Find where the given text appears and provide that cell's center as [x, y] coordinate. 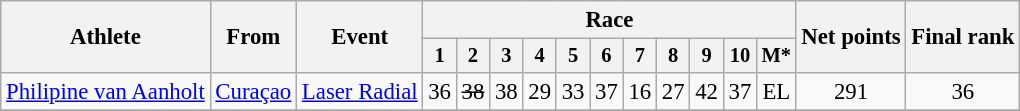
8 [674, 56]
42 [706, 91]
Event [360, 36]
2 [472, 56]
Curaçao [254, 91]
Race [610, 20]
4 [540, 56]
Final rank [963, 36]
Net points [851, 36]
10 [740, 56]
Athlete [106, 36]
From [254, 36]
29 [540, 91]
M* [776, 56]
291 [851, 91]
1 [440, 56]
5 [572, 56]
9 [706, 56]
16 [640, 91]
33 [572, 91]
27 [674, 91]
6 [606, 56]
Philipine van Aanholt [106, 91]
Laser Radial [360, 91]
7 [640, 56]
EL [776, 91]
3 [506, 56]
